Detect which cell encompasses the target text, then output its (x, y) center coordinate. 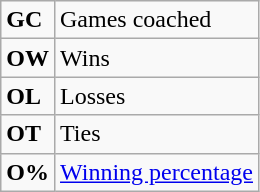
OW (28, 58)
Games coached (156, 20)
OT (28, 134)
Winning percentage (156, 172)
Losses (156, 96)
GC (28, 20)
OL (28, 96)
Wins (156, 58)
Ties (156, 134)
O% (28, 172)
